Pinpoint the cell where the given text exists, returning its (x, y) midpoint coordinate. 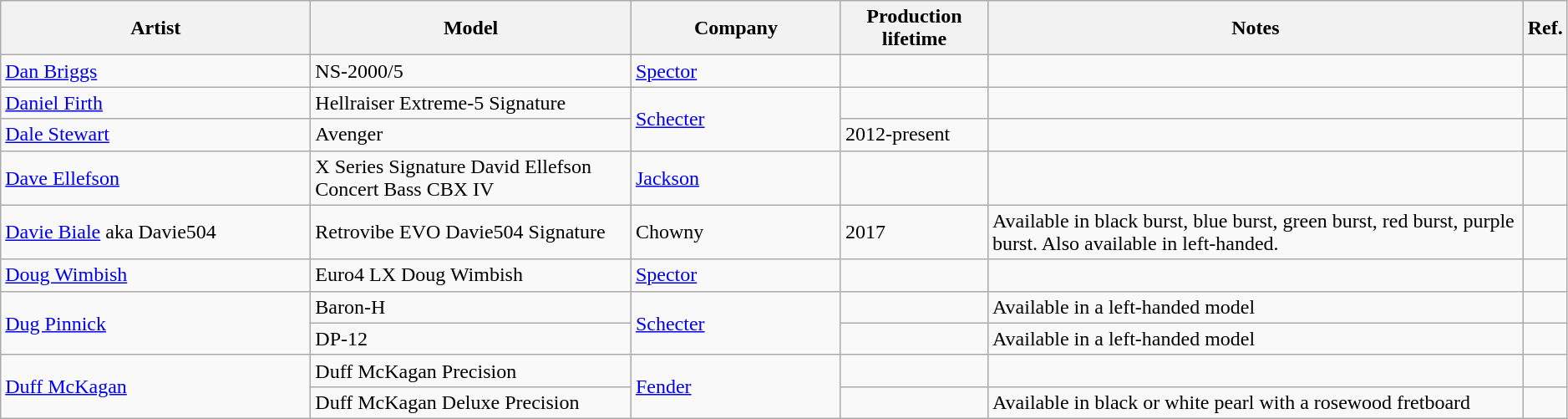
Dale Stewart (155, 135)
Euro4 LX Doug Wimbish (471, 275)
DP-12 (471, 339)
NS-2000/5 (471, 71)
Production lifetime (914, 28)
Available in black burst, blue burst, green burst, red burst, purple burst. Also available in left-handed. (1256, 232)
Doug Wimbish (155, 275)
Company (735, 28)
Avenger (471, 135)
X Series Signature David Ellefson Concert Bass CBX IV (471, 177)
Chowny (735, 232)
Available in black or white pearl with a rosewood fretboard (1256, 402)
Jackson (735, 177)
Model (471, 28)
Fender (735, 386)
Duff McKagan Deluxe Precision (471, 402)
Daniel Firth (155, 103)
Retrovibe EVO Davie504 Signature (471, 232)
Ref. (1545, 28)
Hellraiser Extreme-5 Signature (471, 103)
Dave Ellefson (155, 177)
Davie Biale aka Davie504 (155, 232)
Duff McKagan (155, 386)
Baron-H (471, 307)
Duff McKagan Precision (471, 370)
2017 (914, 232)
Artist (155, 28)
Dan Briggs (155, 71)
Notes (1256, 28)
Dug Pinnick (155, 323)
2012-present (914, 135)
